From the cell containing the given text, extract its center point as [X, Y] coordinate. 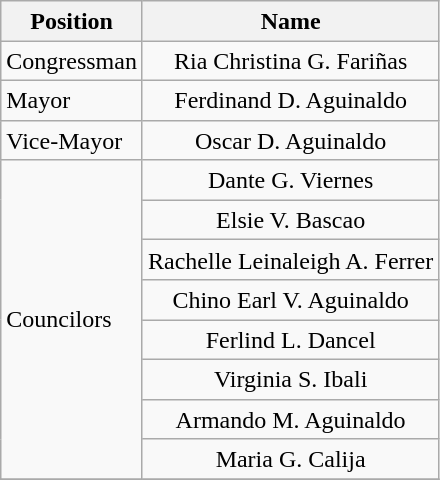
Chino Earl V. Aguinaldo [290, 300]
Oscar D. Aguinaldo [290, 140]
Position [72, 21]
Ria Christina G. Fariñas [290, 61]
Name [290, 21]
Elsie V. Bascao [290, 220]
Armando M. Aguinaldo [290, 419]
Ferlind L. Dancel [290, 340]
Ferdinand D. Aguinaldo [290, 100]
Vice-Mayor [72, 140]
Virginia S. Ibali [290, 379]
Dante G. Viernes [290, 180]
Rachelle Leinaleigh A. Ferrer [290, 260]
Councilors [72, 320]
Mayor [72, 100]
Congressman [72, 61]
Maria G. Calija [290, 459]
